Extract the (X, Y) coordinate from the center of the cell holding the provided text.  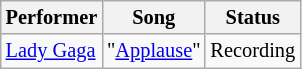
Recording (252, 51)
"Applause" (154, 51)
Performer (52, 17)
Song (154, 17)
Status (252, 17)
Lady Gaga (52, 51)
